For the text-containing cell, return its midpoint in [x, y] coordinate format. 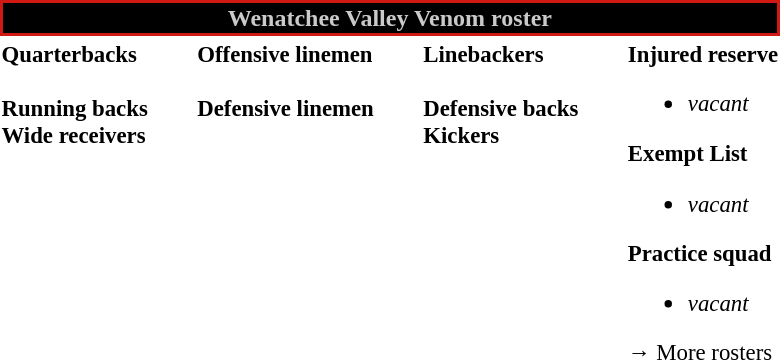
Wenatchee Valley Venom roster [390, 18]
